Pinpoint the cell where the given text exists, returning its [X, Y] midpoint coordinate. 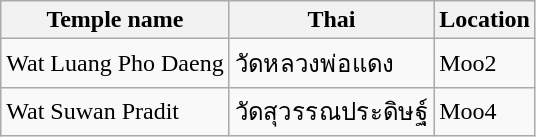
Location [485, 20]
วัดหลวงพ่อแดง [332, 64]
Wat Luang Pho Daeng [115, 64]
Temple name [115, 20]
วัดสุวรรณประดิษฐ์ [332, 112]
Thai [332, 20]
Moo2 [485, 64]
Wat Suwan Pradit [115, 112]
Moo4 [485, 112]
